Determine the (X, Y) coordinate at the center of the cell enclosing the given text.  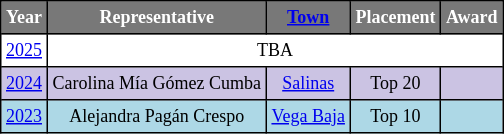
Top 10 (395, 116)
Town (308, 18)
Year (24, 18)
Salinas (308, 84)
Top 20 (395, 84)
Award (472, 18)
2024 (24, 84)
Placement (395, 18)
Representative (156, 18)
Carolina Mía Gómez Cumba (156, 84)
Alejandra Pagán Crespo (156, 116)
2025 (24, 50)
TBA (275, 50)
2023 (24, 116)
Vega Baja (308, 116)
